Find where the given text appears and provide that cell's center as (x, y) coordinate. 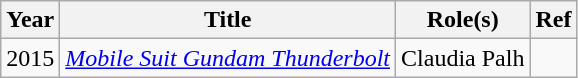
Role(s) (463, 20)
Mobile Suit Gundam Thunderbolt (228, 58)
Title (228, 20)
2015 (30, 58)
Year (30, 20)
Ref (554, 20)
Claudia Palh (463, 58)
